Capture the cell that displays the provided text and extract its (x, y) central coordinate. 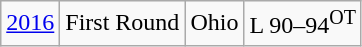
L 90–94OT (303, 24)
First Round (122, 24)
Ohio (214, 24)
2016 (30, 24)
